Output the [X, Y] coordinate of the center of the cell containing the given text.  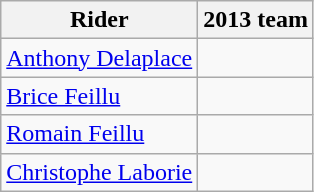
Romain Feillu [100, 134]
Rider [100, 20]
2013 team [256, 20]
Brice Feillu [100, 96]
Christophe Laborie [100, 172]
Anthony Delaplace [100, 58]
